Provide the [x, y] coordinate of the cell's center where the given text is located.  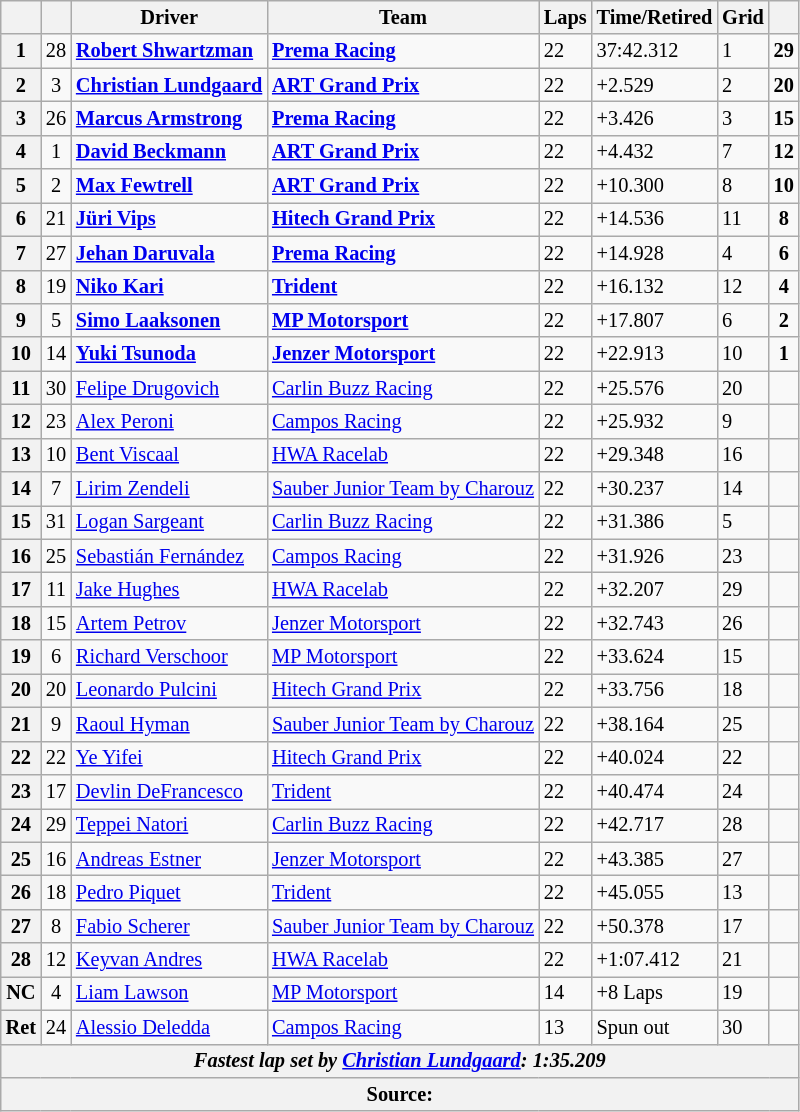
Robert Shwartzman [169, 51]
Bent Viscaal [169, 455]
Liam Lawson [169, 993]
Lirim Zendeli [169, 489]
Fastest lap set by Christian Lundgaard: 1:35.209 [400, 1061]
+14.536 [655, 219]
+25.576 [655, 388]
Leonardo Pulcini [169, 690]
David Beckmann [169, 152]
+32.743 [655, 623]
+17.807 [655, 320]
Jake Hughes [169, 589]
+30.237 [655, 489]
+45.055 [655, 892]
Ye Yifei [169, 758]
+14.928 [655, 253]
Source: [400, 1094]
+4.432 [655, 152]
+3.426 [655, 118]
31 [56, 522]
+8 Laps [655, 993]
+40.474 [655, 791]
Team [403, 17]
+22.913 [655, 354]
Felipe Drugovich [169, 388]
Simo Laaksonen [169, 320]
+40.024 [655, 758]
Christian Lundgaard [169, 85]
37:42.312 [655, 51]
Sebastián Fernández [169, 556]
+50.378 [655, 926]
Devlin DeFrancesco [169, 791]
+16.132 [655, 287]
+2.529 [655, 85]
Spun out [655, 1027]
+32.207 [655, 589]
+1:07.412 [655, 960]
Raoul Hyman [169, 724]
NC [21, 993]
Fabio Scherer [169, 926]
+33.624 [655, 657]
Max Fewtrell [169, 186]
Laps [566, 17]
Richard Verschoor [169, 657]
Pedro Piquet [169, 892]
Ret [21, 1027]
Andreas Estner [169, 859]
+25.932 [655, 421]
Driver [169, 17]
+31.386 [655, 522]
+29.348 [655, 455]
Teppei Natori [169, 825]
Alex Peroni [169, 421]
Marcus Armstrong [169, 118]
Alessio Deledda [169, 1027]
Time/Retired [655, 17]
+10.300 [655, 186]
Yuki Tsunoda [169, 354]
Jüri Vips [169, 219]
Jehan Daruvala [169, 253]
Keyvan Andres [169, 960]
+43.385 [655, 859]
+38.164 [655, 724]
+33.756 [655, 690]
+42.717 [655, 825]
Artem Petrov [169, 623]
Niko Kari [169, 287]
+31.926 [655, 556]
Logan Sargeant [169, 522]
Grid [743, 17]
